Search for the cell housing the specified text and yield its (X, Y) center coordinate. 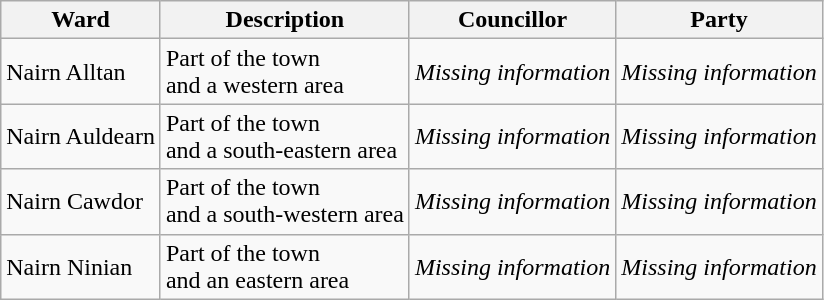
Description (284, 20)
Nairn Cawdor (81, 202)
Part of the town and a south-eastern area (284, 136)
Party (719, 20)
Part of the town and a western area (284, 72)
Nairn Auldearn (81, 136)
Nairn Alltan (81, 72)
Councillor (512, 20)
Nairn Ninian (81, 266)
Part of the town and an eastern area (284, 266)
Ward (81, 20)
Part of the town and a south-western area (284, 202)
